Extract the (X, Y) coordinate from the center of the cell holding the provided text.  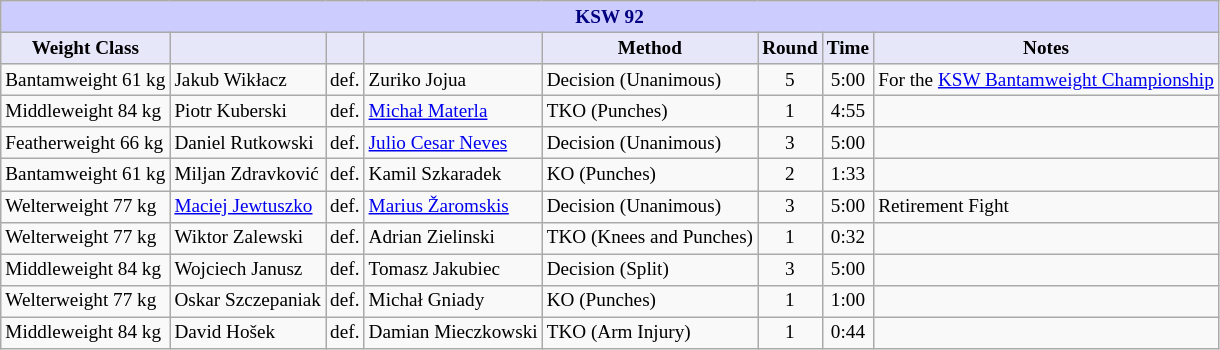
TKO (Punches) (650, 111)
Round (790, 48)
Michał Materla (453, 111)
1:33 (848, 175)
Julio Cesar Neves (453, 143)
Adrian Zielinski (453, 238)
For the KSW Bantamweight Championship (1046, 80)
Oskar Szczepaniak (248, 301)
5 (790, 80)
Wojciech Janusz (248, 270)
Jakub Wikłacz (248, 80)
Weight Class (86, 48)
Marius Žaromskis (453, 206)
Decision (Split) (650, 270)
TKO (Arm Injury) (650, 333)
2 (790, 175)
1:00 (848, 301)
Michał Gniady (453, 301)
Kamil Szkaradek (453, 175)
Time (848, 48)
Damian Mieczkowski (453, 333)
David Hošek (248, 333)
Retirement Fight (1046, 206)
Zuriko Jojua (453, 80)
KSW 92 (610, 17)
Method (650, 48)
Notes (1046, 48)
4:55 (848, 111)
TKO (Knees and Punches) (650, 238)
Wiktor Zalewski (248, 238)
0:44 (848, 333)
Piotr Kuberski (248, 111)
Maciej Jewtuszko (248, 206)
Tomasz Jakubiec (453, 270)
Featherweight 66 kg (86, 143)
0:32 (848, 238)
Daniel Rutkowski (248, 143)
Miljan Zdravković (248, 175)
